Locate the cell with the specified text and output its (X, Y) center coordinate. 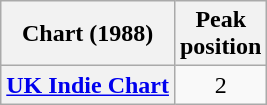
Peakposition (220, 34)
Chart (1988) (88, 34)
UK Indie Chart (88, 85)
2 (220, 85)
